Locate the cell with the specified text and output its (x, y) center coordinate. 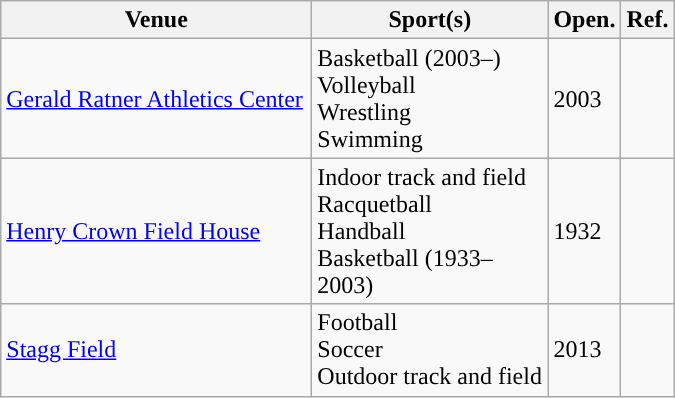
1932 (584, 231)
Sport(s) (430, 20)
Basketball (2003–)VolleyballWrestling Swimming (430, 98)
Gerald Ratner Athletics Center (156, 98)
Henry Crown Field House (156, 231)
Venue (156, 20)
Ref. (648, 20)
Stagg Field (156, 350)
2003 (584, 98)
Indoor track and fieldRacquetballHandballBasketball (1933–2003) (430, 231)
Football Soccer Outdoor track and field (430, 350)
Open. (584, 20)
2013 (584, 350)
